From the cell containing the given text, extract its center point as [X, Y] coordinate. 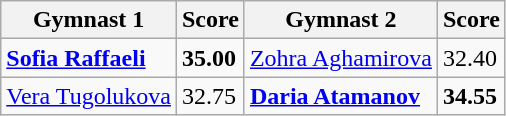
Vera Tugolukova [89, 96]
32.75 [210, 96]
Sofia Raffaeli [89, 58]
Gymnast 2 [340, 20]
34.55 [471, 96]
Gymnast 1 [89, 20]
Zohra Aghamirova [340, 58]
Daria Atamanov [340, 96]
35.00 [210, 58]
32.40 [471, 58]
